Pinpoint the cell where the given text exists, returning its (X, Y) midpoint coordinate. 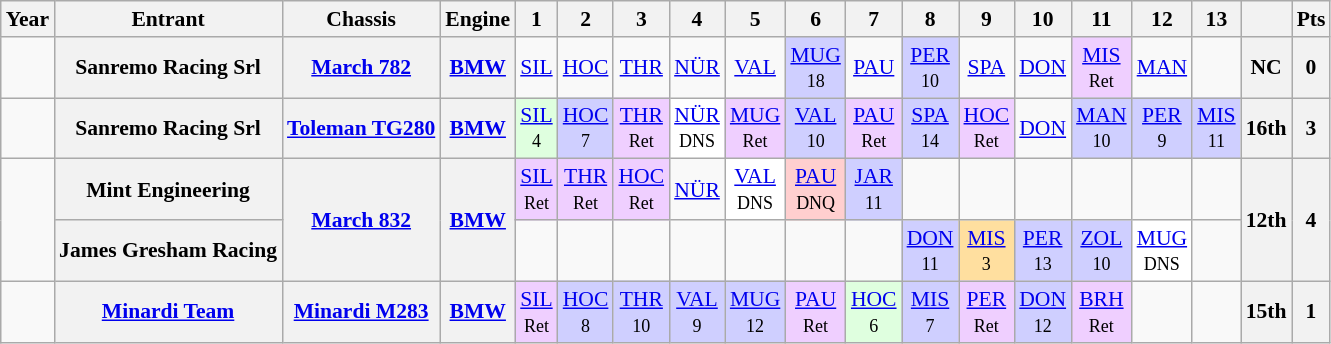
BRHRet (1102, 312)
13 (1216, 19)
VALDNS (756, 190)
SIL (536, 68)
PER10 (930, 68)
8 (930, 19)
March 832 (361, 220)
SPA (986, 68)
MAN (1162, 68)
15th (1266, 312)
MAN10 (1102, 128)
7 (874, 19)
MIS3 (986, 250)
MUG18 (816, 68)
12 (1162, 19)
MUGRet (756, 128)
ZOL10 (1102, 250)
2 (586, 19)
HOC7 (586, 128)
11 (1102, 19)
DON11 (930, 250)
MISRet (1102, 68)
NÜRDNS (697, 128)
Engine (478, 19)
THR (641, 68)
Minardi Team (168, 312)
MUGDNS (1162, 250)
HOC (586, 68)
MIS7 (930, 312)
Minardi M283 (361, 312)
PAU (874, 68)
PER9 (1162, 128)
Entrant (168, 19)
MUG12 (756, 312)
Chassis (361, 19)
Pts (1312, 19)
9 (986, 19)
SIL4 (536, 128)
0 (1312, 68)
James Gresham Racing (168, 250)
6 (816, 19)
March 782 (361, 68)
VAL (756, 68)
12th (1266, 220)
HOC8 (586, 312)
5 (756, 19)
PER13 (1042, 250)
10 (1042, 19)
16th (1266, 128)
VAL10 (816, 128)
JAR11 (874, 190)
NC (1266, 68)
DON12 (1042, 312)
PERRet (986, 312)
Toleman TG280 (361, 128)
SPA14 (930, 128)
PAUDNQ (816, 190)
HOC6 (874, 312)
MIS11 (1216, 128)
VAL9 (697, 312)
Year (28, 19)
THR10 (641, 312)
Mint Engineering (168, 190)
